Pinpoint the cell where the given text exists, returning its (x, y) midpoint coordinate. 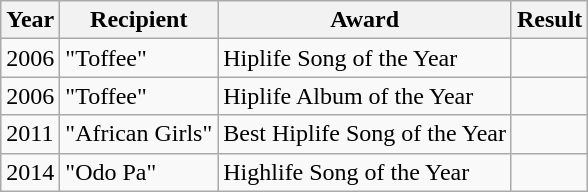
Year (30, 20)
Recipient (139, 20)
2014 (30, 172)
"African Girls" (139, 134)
Hiplife Song of the Year (365, 58)
Award (365, 20)
Highlife Song of the Year (365, 172)
Result (549, 20)
2011 (30, 134)
"Odo Pa" (139, 172)
Best Hiplife Song of the Year (365, 134)
Hiplife Album of the Year (365, 96)
